Return [X, Y] of the center of cell containing provided text 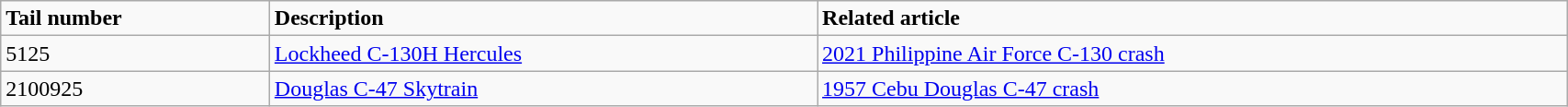
Tail number [136, 18]
5125 [136, 53]
Lockheed C-130H Hercules [543, 53]
Related article [1192, 18]
2100925 [136, 89]
Description [543, 18]
1957 Cebu Douglas C-47 crash [1192, 89]
2021 Philippine Air Force C-130 crash [1192, 53]
Douglas C-47 Skytrain [543, 89]
